Detect which cell encompasses the target text, then output its [x, y] center coordinate. 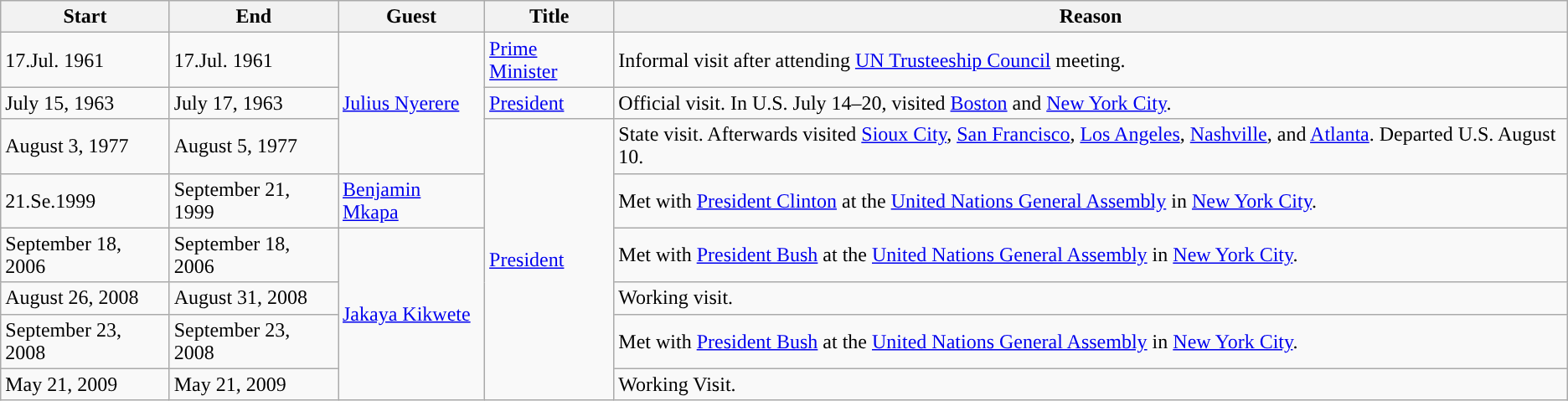
Reason [1091, 17]
Prime Minister [549, 60]
Official visit. In U.S. July 14–20, visited Boston and New York City. [1091, 103]
Informal visit after attending UN Trusteeship Council meeting. [1091, 60]
Jakaya Kikwete [412, 314]
Start [85, 17]
End [253, 17]
September 21, 1999 [253, 201]
Working visit. [1091, 298]
August 5, 1977 [253, 146]
Working Visit. [1091, 384]
August 26, 2008 [85, 298]
August 3, 1977 [85, 146]
Benjamin Mkapa [412, 201]
Title [549, 17]
July 15, 1963 [85, 103]
State visit. Afterwards visited Sioux City, San Francisco, Los Angeles, Nashville, and Atlanta. Departed U.S. August 10. [1091, 146]
Guest [412, 17]
Julius Nyerere [412, 103]
21.Se.1999 [85, 201]
Met with President Clinton at the United Nations General Assembly in New York City. [1091, 201]
August 31, 2008 [253, 298]
July 17, 1963 [253, 103]
